Find where the given text appears and provide that cell's center as (X, Y) coordinate. 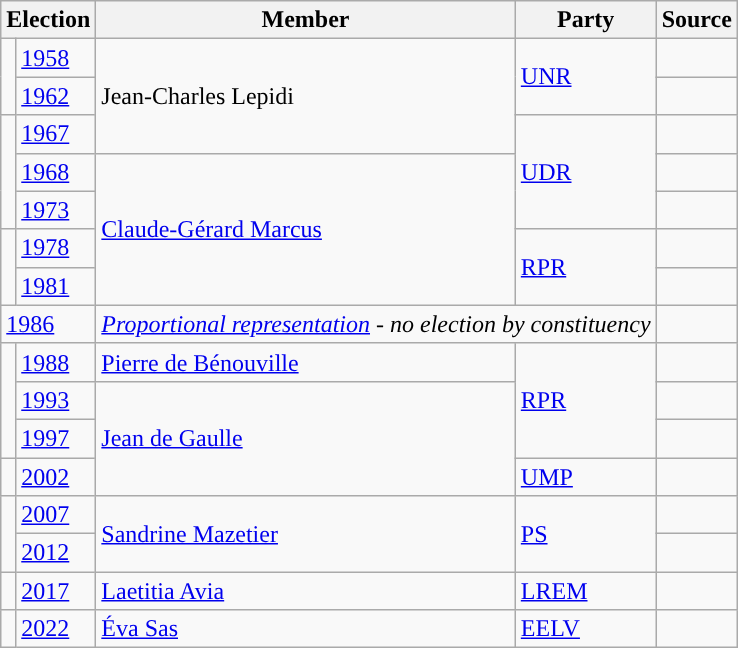
1978 (56, 248)
Claude-Gérard Marcus (306, 229)
UMP (586, 477)
Source (696, 20)
Party (586, 20)
1988 (56, 362)
EELV (586, 629)
1981 (56, 286)
1973 (56, 210)
1997 (56, 438)
2022 (56, 629)
2017 (56, 591)
2002 (56, 477)
Election (48, 20)
Laetitia Avia (306, 591)
Pierre de Bénouville (306, 362)
Member (306, 20)
1968 (56, 172)
PS (586, 534)
2007 (56, 515)
1993 (56, 400)
LREM (586, 591)
Jean-Charles Lepidi (306, 96)
1986 (48, 324)
Jean de Gaulle (306, 438)
Éva Sas (306, 629)
1962 (56, 96)
1967 (56, 134)
UNR (586, 77)
Sandrine Mazetier (306, 534)
1958 (56, 58)
Proportional representation - no election by constituency (376, 324)
UDR (586, 172)
2012 (56, 553)
